Scan for the cell matching the given text and deliver its [X, Y] coordinate at center. 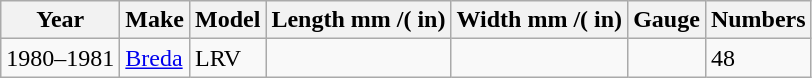
1980–1981 [60, 58]
Numbers [758, 20]
Year [60, 20]
Width mm /( in) [540, 20]
48 [758, 58]
LRV [228, 58]
Breda [155, 58]
Length mm /( in) [358, 20]
Gauge [667, 20]
Make [155, 20]
Model [228, 20]
